Search for the cell housing the specified text and yield its (x, y) center coordinate. 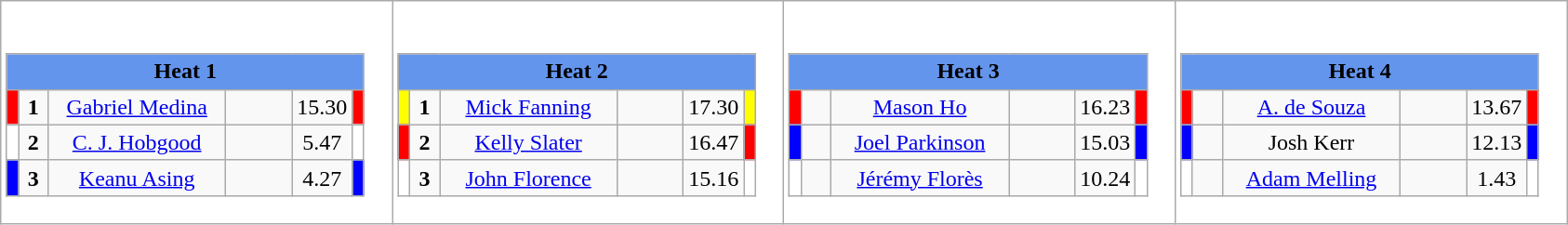
Keanu Asing (138, 178)
Heat 2 (577, 72)
Adam Melling (1311, 178)
Jérémy Florès (921, 178)
A. de Souza (1311, 107)
Heat 3 Mason Ho 16.23 Joel Parkinson 15.03 Jérémy Florès 10.24 (980, 112)
Heat 1 (185, 72)
17.30 (714, 107)
Joel Parkinson (921, 142)
15.30 (322, 107)
13.67 (1497, 107)
15.16 (714, 178)
12.13 (1497, 142)
Gabriel Medina (138, 107)
16.23 (1105, 107)
Josh Kerr (1311, 142)
5.47 (322, 142)
C. J. Hobgood (138, 142)
Heat 4 (1360, 72)
1.43 (1497, 178)
15.03 (1105, 142)
Kelly Slater (528, 142)
Heat 4 A. de Souza 13.67 Josh Kerr 12.13 Adam Melling 1.43 (1371, 112)
10.24 (1105, 178)
4.27 (322, 178)
Mick Fanning (528, 107)
Heat 2 1 Mick Fanning 17.30 2 Kelly Slater 16.47 3 John Florence 15.16 (588, 112)
Heat 1 1 Gabriel Medina 15.30 2 C. J. Hobgood 5.47 3 Keanu Asing 4.27 (197, 112)
John Florence (528, 178)
Heat 3 (968, 72)
16.47 (714, 142)
Mason Ho (921, 107)
